From the cell containing the given text, extract its center point as [X, Y] coordinate. 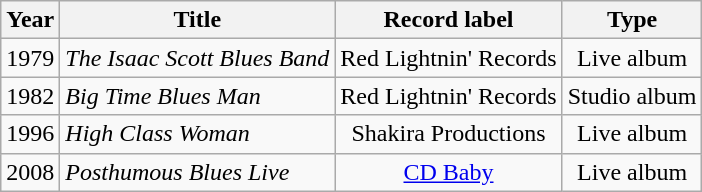
Shakira Productions [448, 134]
High Class Woman [198, 134]
Year [30, 20]
2008 [30, 172]
Big Time Blues Man [198, 96]
1996 [30, 134]
Studio album [632, 96]
Record label [448, 20]
CD Baby [448, 172]
1982 [30, 96]
Title [198, 20]
The Isaac Scott Blues Band [198, 58]
1979 [30, 58]
Posthumous Blues Live [198, 172]
Type [632, 20]
